Determine the (X, Y) coordinate at the center of the cell enclosing the given text.  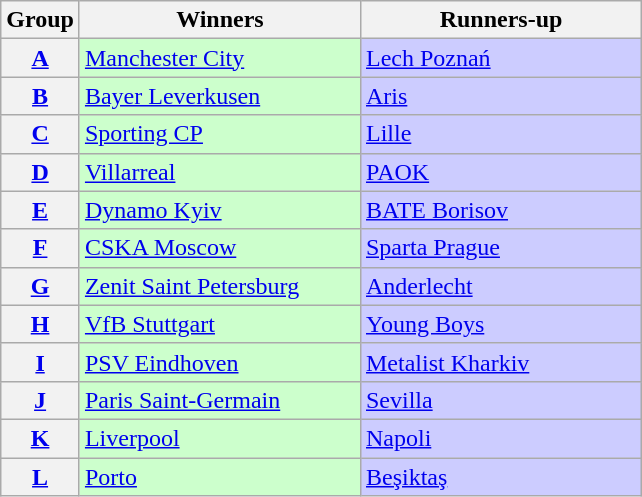
I (40, 362)
Villarreal (220, 172)
A (40, 58)
L (40, 477)
Zenit Saint Petersburg (220, 286)
BATE Borisov (500, 210)
Runners-up (500, 20)
Sporting CP (220, 134)
VfB Stuttgart (220, 324)
Liverpool (220, 438)
Sevilla (500, 400)
Beşiktaş (500, 477)
G (40, 286)
C (40, 134)
PAOK (500, 172)
Paris Saint-Germain (220, 400)
Aris (500, 96)
J (40, 400)
Lech Poznań (500, 58)
Napoli (500, 438)
Porto (220, 477)
H (40, 324)
Lille (500, 134)
F (40, 248)
Dynamo Kyiv (220, 210)
CSKA Moscow (220, 248)
Bayer Leverkusen (220, 96)
Sparta Prague (500, 248)
E (40, 210)
Anderlecht (500, 286)
B (40, 96)
Winners (220, 20)
Young Boys (500, 324)
D (40, 172)
Manchester City (220, 58)
K (40, 438)
PSV Eindhoven (220, 362)
Metalist Kharkiv (500, 362)
Group (40, 20)
